Search for the cell housing the specified text and yield its (x, y) center coordinate. 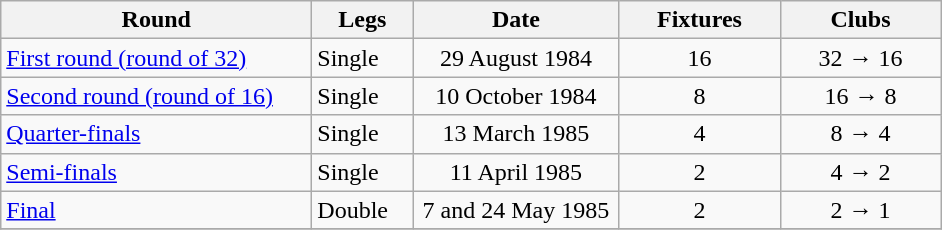
Semi-finals (156, 172)
10 October 1984 (516, 96)
Round (156, 20)
13 March 1985 (516, 134)
11 April 1985 (516, 172)
4 (700, 134)
16 (700, 58)
Date (516, 20)
8 (700, 96)
4 → 2 (860, 172)
7 and 24 May 1985 (516, 210)
Quarter-finals (156, 134)
8 → 4 (860, 134)
Clubs (860, 20)
16 → 8 (860, 96)
Legs (362, 20)
Fixtures (700, 20)
32 → 16 (860, 58)
First round (round of 32) (156, 58)
2 → 1 (860, 210)
Final (156, 210)
29 August 1984 (516, 58)
Double (362, 210)
Second round (round of 16) (156, 96)
